Identify which cell holds the provided text, then report its (x, y) central coordinate. 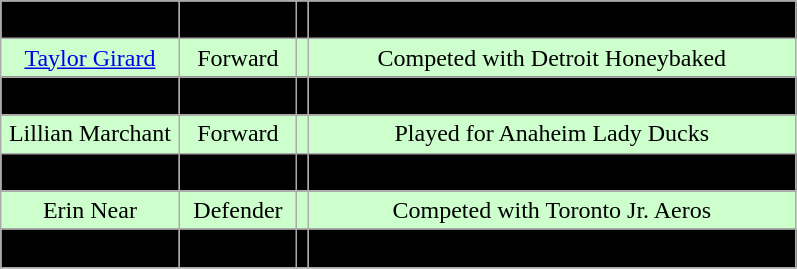
Taylor Girard (90, 58)
Courtney Ganske (90, 20)
Teammate of Kirsten Martin with Pacific Steelers (552, 248)
Played for Pacific Steelers (552, 172)
Lillian Marchant (90, 134)
Erin Near (90, 210)
Emma Hare (90, 96)
From Pursuit of Excellence Academy (552, 96)
Competed with Detroit Honeybaked (552, 58)
Attended Killarney Collegiate School (552, 20)
Kirsten Martin (90, 172)
Competed with Toronto Jr. Aeros (552, 210)
Morgan Skinner (90, 248)
Goaltender (238, 248)
Played for Anaheim Lady Ducks (552, 134)
